Identify which cell holds the provided text, then report its (X, Y) central coordinate. 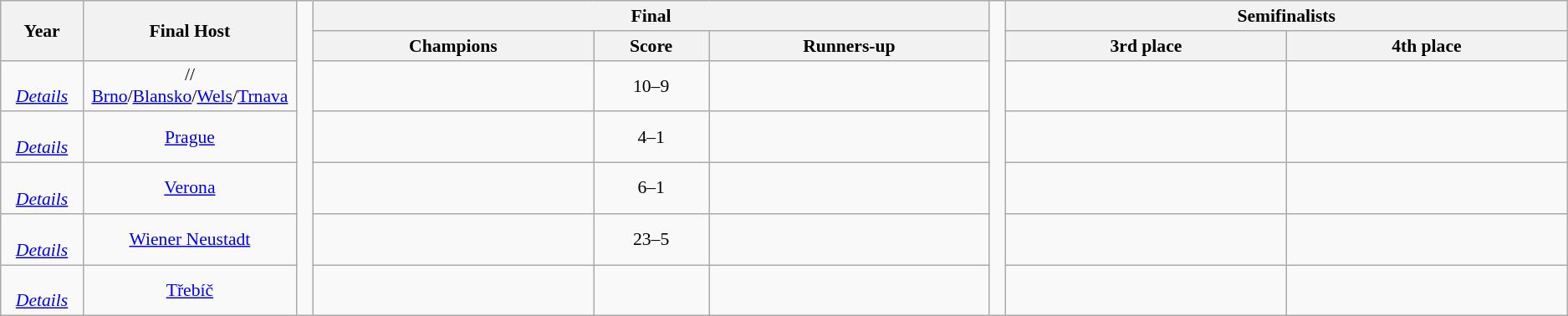
4–1 (651, 137)
Runners-up (850, 46)
Prague (189, 137)
3rd place (1146, 46)
Year (42, 30)
Semifinalists (1286, 16)
Třebíč (189, 291)
Wiener Neustadt (189, 239)
Final Host (189, 30)
10–9 (651, 85)
23–5 (651, 239)
Verona (189, 189)
Final (651, 16)
4th place (1427, 46)
Score (651, 46)
Champions (453, 46)
//Brno/Blansko/Wels/Trnava (189, 85)
6–1 (651, 189)
